For the text-containing cell, return its midpoint in (X, Y) coordinate format. 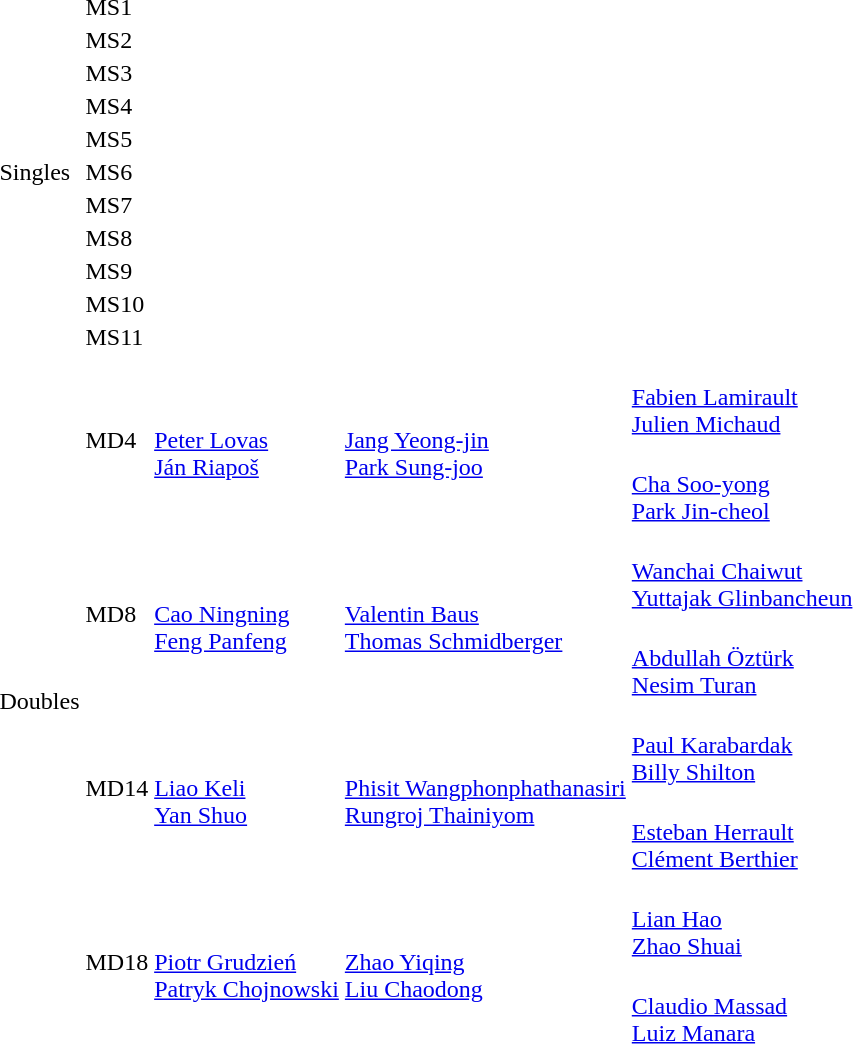
MS6 (117, 172)
MS10 (117, 304)
MD8 (117, 614)
MS9 (117, 271)
Jang Yeong-jinPark Sung-joo (485, 440)
MD14 (117, 788)
MS11 (117, 337)
Peter LovasJán Riapoš (247, 440)
MS2 (117, 40)
MS3 (117, 73)
Liao KeliYan Shuo (247, 788)
MS4 (117, 106)
Cao NingningFeng Panfeng (247, 614)
MS7 (117, 205)
Phisit WangphonphathanasiriRungroj Thainiyom (485, 788)
MS8 (117, 238)
Valentin BausThomas Schmidberger (485, 614)
MD4 (117, 440)
MS5 (117, 139)
